For the text-containing cell, return its midpoint in [x, y] coordinate format. 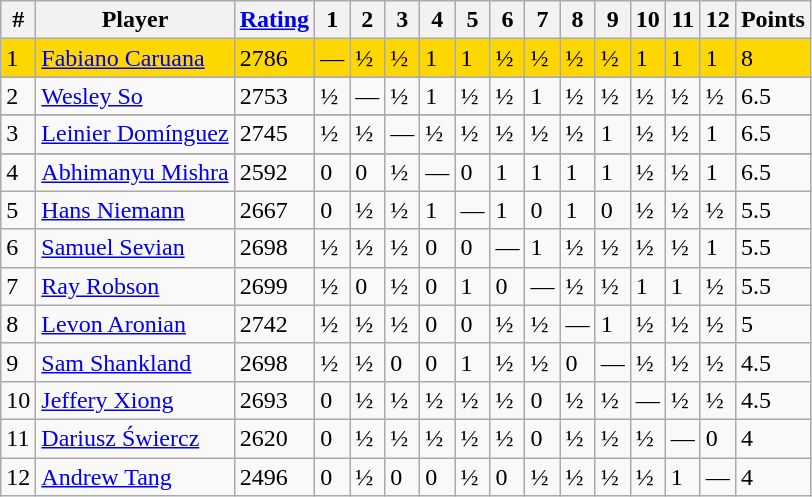
2699 [274, 286]
Sam Shankland [135, 362]
2745 [274, 134]
Dariusz Świercz [135, 438]
2693 [274, 400]
2620 [274, 438]
Player [135, 20]
Jeffery Xiong [135, 400]
Rating [274, 20]
Andrew Tang [135, 477]
Abhimanyu Mishra [135, 172]
Wesley So [135, 96]
2496 [274, 477]
Levon Aronian [135, 324]
Samuel Sevian [135, 248]
# [18, 20]
2753 [274, 96]
Hans Niemann [135, 210]
Fabiano Caruana [135, 58]
2786 [274, 58]
Points [772, 20]
2742 [274, 324]
Leinier Domínguez [135, 134]
2667 [274, 210]
Ray Robson [135, 286]
2592 [274, 172]
